Pinpoint the cell where the given text exists, returning its (x, y) midpoint coordinate. 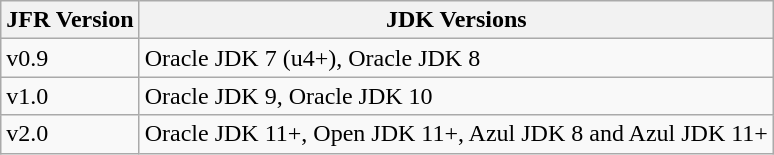
Oracle JDK 11+, Open JDK 11+, Azul JDK 8 and Azul JDK 11+ (456, 134)
v0.9 (70, 58)
JFR Version (70, 20)
Oracle JDK 7 (u4+), Oracle JDK 8 (456, 58)
v1.0 (70, 96)
JDK Versions (456, 20)
v2.0 (70, 134)
Oracle JDK 9, Oracle JDK 10 (456, 96)
